Locate the cell with the specified text and output its (X, Y) center coordinate. 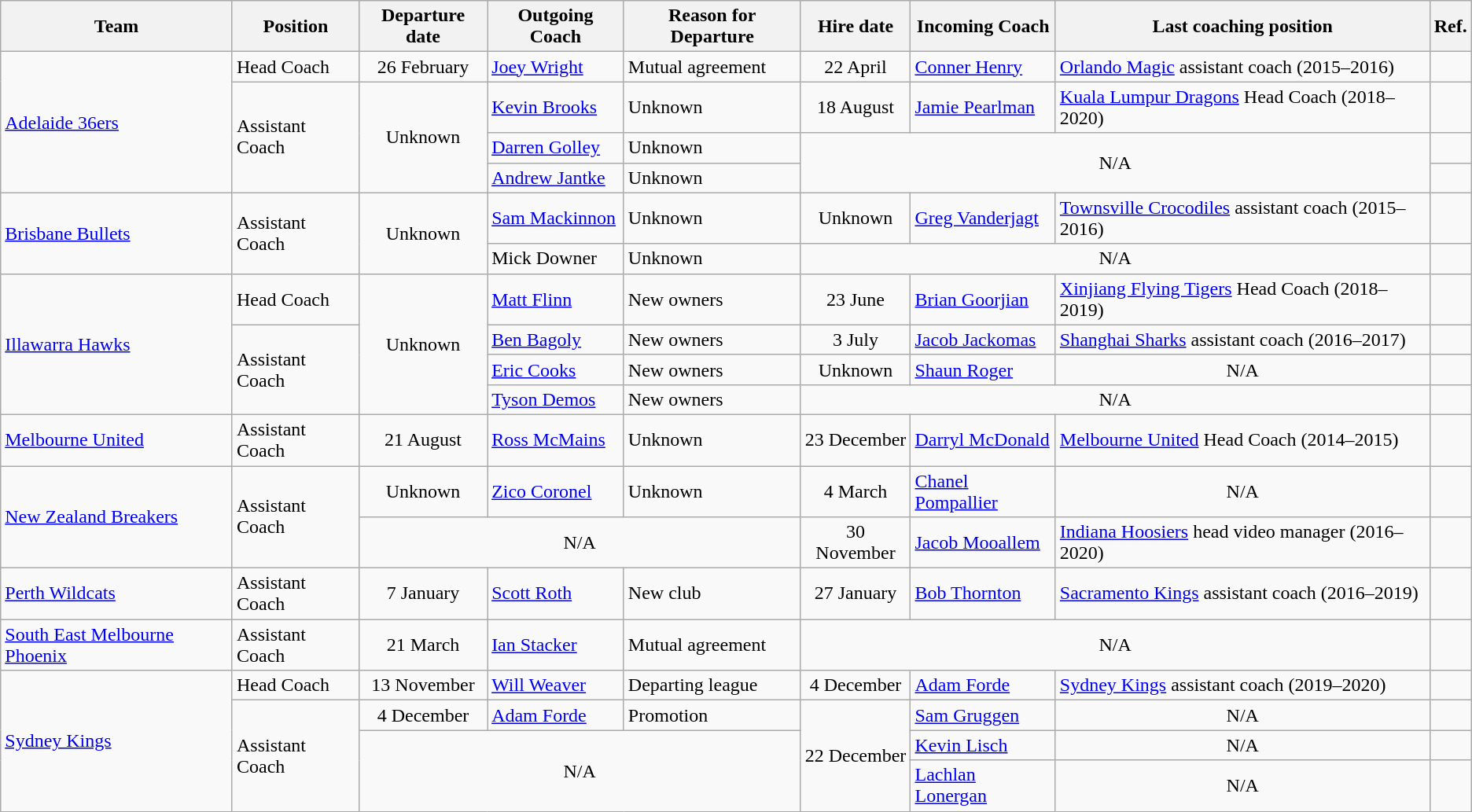
Mick Downer (556, 259)
Departure date (423, 27)
23 December (856, 440)
Ian Stacker (556, 645)
Illawarra Hawks (116, 344)
Townsville Crocodiles assistant coach (2015–2016) (1242, 219)
Kuala Lumpur Dragons Head Coach (2018–2020) (1242, 107)
Kevin Brooks (556, 107)
Promotion (712, 715)
Hire date (856, 27)
Reason for Departure (712, 27)
Outgoing Coach (556, 27)
27 January (856, 594)
21 March (423, 645)
Team (116, 27)
Chanel Pompallier (983, 491)
30 November (856, 542)
21 August (423, 440)
Zico Coronel (556, 491)
Will Weaver (556, 685)
Sam Gruggen (983, 715)
Adelaide 36ers (116, 123)
Greg Vanderjagt (983, 219)
Darren Golley (556, 148)
Brian Goorjian (983, 299)
Orlando Magic assistant coach (2015–2016) (1242, 67)
13 November (423, 685)
Scott Roth (556, 594)
23 June (856, 299)
Matt Flinn (556, 299)
Ross McMains (556, 440)
Melbourne United (116, 440)
3 July (856, 340)
Ref. (1450, 27)
New club (712, 594)
Darryl McDonald (983, 440)
Bob Thornton (983, 594)
26 February (423, 67)
Conner Henry (983, 67)
Ben Bagoly (556, 340)
18 August (856, 107)
22 April (856, 67)
Incoming Coach (983, 27)
Joey Wright (556, 67)
Sydney Kings assistant coach (2019–2020) (1242, 685)
Sacramento Kings assistant coach (2016–2019) (1242, 594)
4 March (856, 491)
Jacob Jackomas (983, 340)
Eric Cooks (556, 369)
Indiana Hoosiers head video manager (2016–2020) (1242, 542)
Brisbane Bullets (116, 233)
Perth Wildcats (116, 594)
Departing league (712, 685)
New Zealand Breakers (116, 516)
Xinjiang Flying Tigers Head Coach (2018–2019) (1242, 299)
Position (296, 27)
Melbourne United Head Coach (2014–2015) (1242, 440)
Lachlan Lonergan (983, 786)
Sam Mackinnon (556, 219)
South East Melbourne Phoenix (116, 645)
Shanghai Sharks assistant coach (2016–2017) (1242, 340)
Last coaching position (1242, 27)
Jamie Pearlman (983, 107)
Sydney Kings (116, 740)
Jacob Mooallem (983, 542)
7 January (423, 594)
Kevin Lisch (983, 745)
Shaun Roger (983, 369)
Andrew Jantke (556, 178)
22 December (856, 756)
Tyson Demos (556, 399)
